Provide the [X, Y] coordinate of the cell's center where the given text is located.  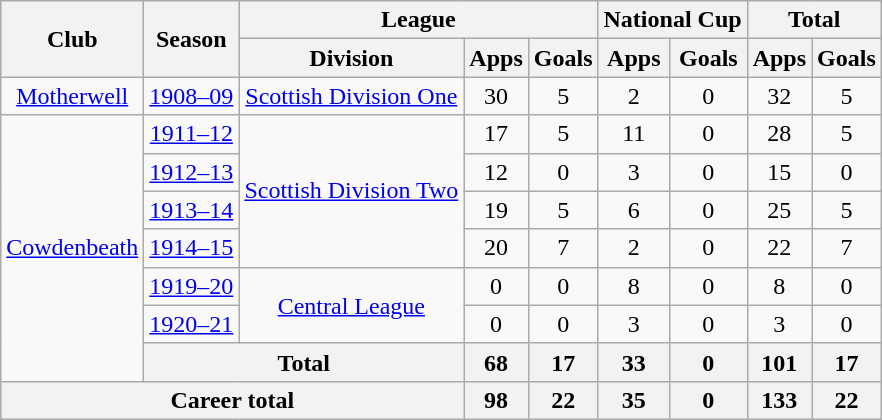
Cowdenbeath [72, 248]
68 [496, 362]
25 [779, 210]
1911–12 [192, 134]
11 [634, 134]
12 [496, 172]
1908–09 [192, 96]
Scottish Division One [352, 96]
Scottish Division Two [352, 191]
28 [779, 134]
98 [496, 400]
Division [352, 58]
6 [634, 210]
Motherwell [72, 96]
Club [72, 39]
1914–15 [192, 248]
33 [634, 362]
1920–21 [192, 324]
Season [192, 39]
1919–20 [192, 286]
133 [779, 400]
1913–14 [192, 210]
National Cup [672, 20]
1912–13 [192, 172]
101 [779, 362]
15 [779, 172]
30 [496, 96]
19 [496, 210]
32 [779, 96]
Career total [232, 400]
League [418, 20]
20 [496, 248]
35 [634, 400]
Central League [352, 305]
